Return the [X, Y] coordinate for the center point of the cell that contains the specified text.  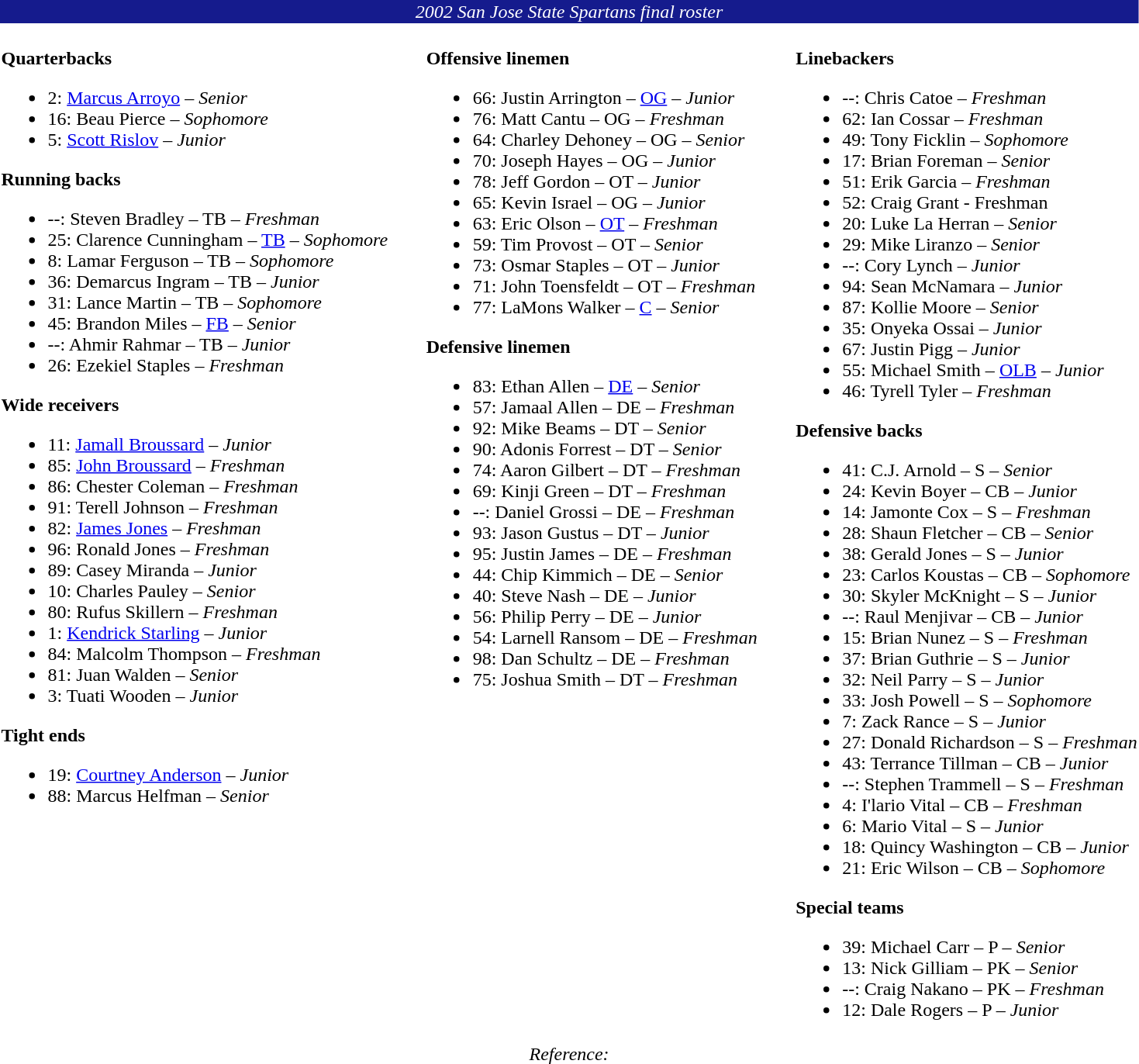
2002 San Jose State Spartans final roster [569, 12]
